Extract the [x, y] coordinate from the center of the cell holding the provided text.  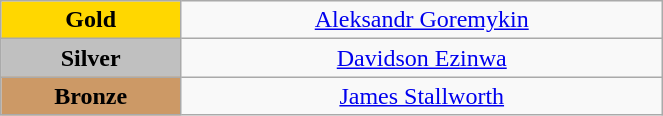
Gold [91, 20]
Bronze [91, 96]
Silver [91, 58]
Davidson Ezinwa [422, 58]
Aleksandr Goremykin [422, 20]
James Stallworth [422, 96]
